Return the [X, Y] coordinate for the center point of the cell that contains the specified text.  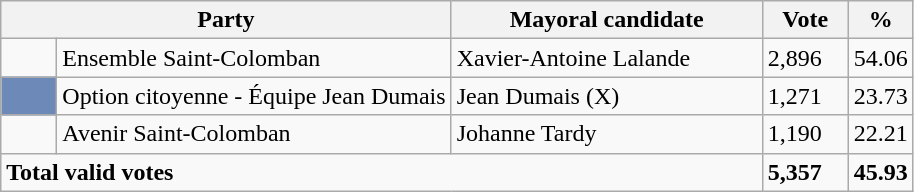
% [880, 20]
Vote [805, 20]
Ensemble Saint-Colomban [254, 58]
Avenir Saint-Colomban [254, 134]
1,271 [805, 96]
Total valid votes [382, 172]
5,357 [805, 172]
Mayoral candidate [606, 20]
1,190 [805, 134]
Option citoyenne - Équipe Jean Dumais [254, 96]
Party [226, 20]
54.06 [880, 58]
Jean Dumais (X) [606, 96]
Johanne Tardy [606, 134]
45.93 [880, 172]
22.21 [880, 134]
2,896 [805, 58]
23.73 [880, 96]
Xavier-Antoine Lalande [606, 58]
